Capture the cell that displays the provided text and extract its [X, Y] central coordinate. 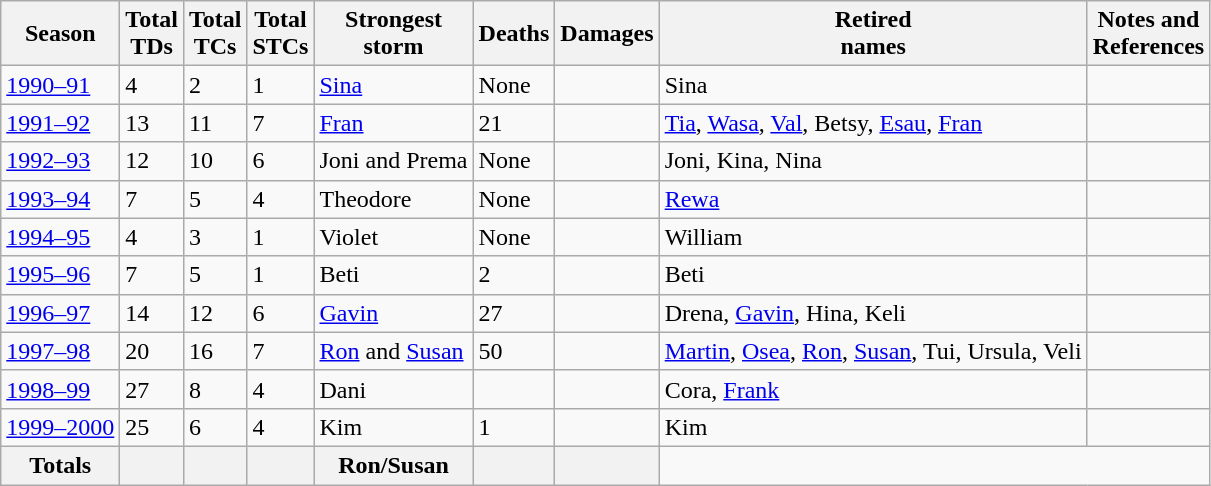
Notes andReferences [1148, 34]
1990–91 [60, 85]
25 [152, 427]
Martin, Osea, Ron, Susan, Tui, Ursula, Veli [873, 351]
1998–99 [60, 389]
3 [215, 237]
14 [152, 313]
TotalSTCs [280, 34]
1995–96 [60, 275]
Deaths [514, 34]
TotalTCs [215, 34]
Violet [394, 237]
Tia, Wasa, Val, Betsy, Esau, Fran [873, 123]
Damages [607, 34]
16 [215, 351]
50 [514, 351]
1993–94 [60, 199]
Dani [394, 389]
Drena, Gavin, Hina, Keli [873, 313]
William [873, 237]
Cora, Frank [873, 389]
Ron and Susan [394, 351]
Theodore [394, 199]
Gavin [394, 313]
1991–92 [60, 123]
1999–2000 [60, 427]
Totals [60, 465]
Ron/Susan [394, 465]
Season [60, 34]
20 [152, 351]
1996–97 [60, 313]
8 [215, 389]
Strongeststorm [394, 34]
TotalTDs [152, 34]
1992–93 [60, 161]
10 [215, 161]
Fran [394, 123]
Rewa [873, 199]
Joni, Kina, Nina [873, 161]
Joni and Prema [394, 161]
1997–98 [60, 351]
1994–95 [60, 237]
21 [514, 123]
11 [215, 123]
Retirednames [873, 34]
13 [152, 123]
